Determine the [x, y] coordinate at the center of the cell enclosing the given text.  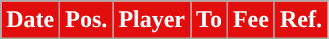
To [210, 20]
Date [30, 20]
Pos. [86, 20]
Fee [250, 20]
Ref. [300, 20]
Player [152, 20]
